Identify which cell holds the provided text, then report its [x, y] central coordinate. 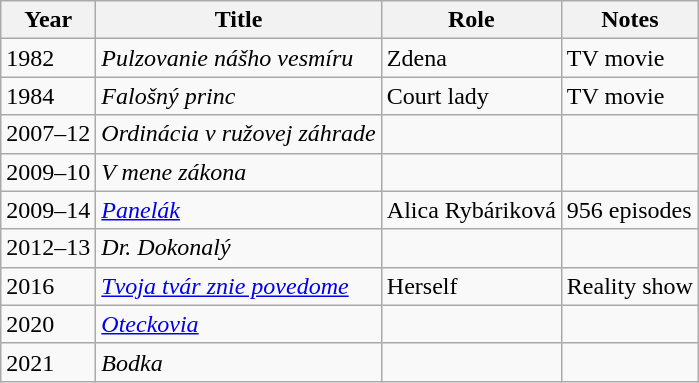
2020 [48, 324]
956 episodes [630, 210]
1982 [48, 58]
2016 [48, 286]
Falošný princ [238, 96]
Ordinácia v ružovej záhrade [238, 134]
V mene zákona [238, 172]
Dr. Dokonalý [238, 248]
Court lady [471, 96]
Title [238, 20]
Year [48, 20]
Herself [471, 286]
Panelák [238, 210]
Role [471, 20]
1984 [48, 96]
Alica Rybáriková [471, 210]
2007–12 [48, 134]
Reality show [630, 286]
2009–10 [48, 172]
Notes [630, 20]
Pulzovanie nášho vesmíru [238, 58]
2009–14 [48, 210]
Zdena [471, 58]
2012–13 [48, 248]
Oteckovia [238, 324]
2021 [48, 362]
Bodka [238, 362]
Tvoja tvár znie povedome [238, 286]
